Extract the [X, Y] coordinate from the center of the cell holding the provided text.  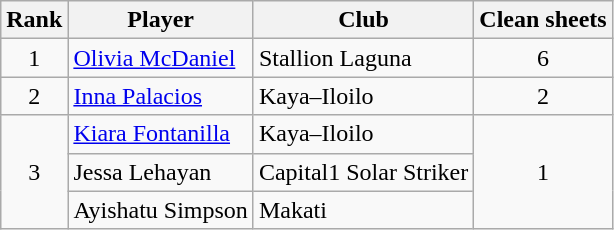
Kiara Fontanilla [161, 134]
Makati [363, 210]
Capital1 Solar Striker [363, 172]
Olivia McDaniel [161, 58]
Jessa Lehayan [161, 172]
3 [34, 172]
Inna Palacios [161, 96]
Clean sheets [543, 20]
Player [161, 20]
Stallion Laguna [363, 58]
Club [363, 20]
Ayishatu Simpson [161, 210]
Rank [34, 20]
6 [543, 58]
